Identify which cell holds the provided text, then report its [X, Y] central coordinate. 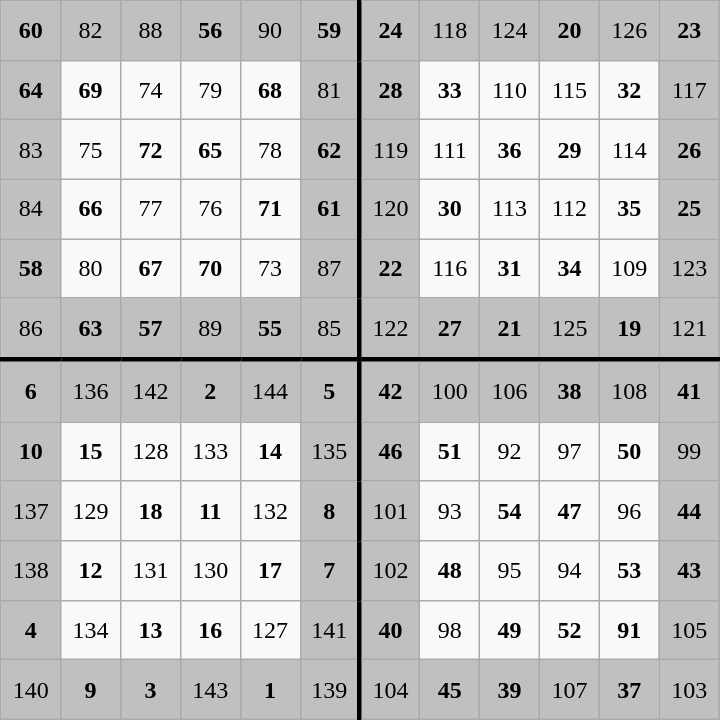
75 [91, 150]
94 [569, 570]
136 [91, 391]
113 [510, 208]
111 [450, 150]
59 [330, 30]
46 [390, 452]
134 [91, 630]
78 [270, 150]
79 [210, 90]
128 [150, 452]
50 [629, 452]
105 [689, 630]
92 [510, 452]
66 [91, 208]
35 [629, 208]
58 [31, 268]
144 [270, 391]
107 [569, 690]
109 [629, 268]
103 [689, 690]
120 [390, 208]
98 [450, 630]
140 [31, 690]
24 [390, 30]
22 [390, 268]
52 [569, 630]
33 [450, 90]
130 [210, 570]
85 [330, 329]
21 [510, 329]
15 [91, 452]
44 [689, 510]
13 [150, 630]
104 [390, 690]
6 [31, 391]
87 [330, 268]
40 [390, 630]
10 [31, 452]
70 [210, 268]
3 [150, 690]
4 [31, 630]
96 [629, 510]
93 [450, 510]
90 [270, 30]
102 [390, 570]
20 [569, 30]
99 [689, 452]
48 [450, 570]
5 [330, 391]
65 [210, 150]
108 [629, 391]
14 [270, 452]
25 [689, 208]
74 [150, 90]
17 [270, 570]
72 [150, 150]
129 [91, 510]
19 [629, 329]
67 [150, 268]
32 [629, 90]
9 [91, 690]
114 [629, 150]
125 [569, 329]
77 [150, 208]
82 [91, 30]
95 [510, 570]
57 [150, 329]
126 [629, 30]
118 [450, 30]
84 [31, 208]
42 [390, 391]
38 [569, 391]
80 [91, 268]
34 [569, 268]
100 [450, 391]
131 [150, 570]
121 [689, 329]
60 [31, 30]
112 [569, 208]
1 [270, 690]
122 [390, 329]
49 [510, 630]
76 [210, 208]
12 [91, 570]
124 [510, 30]
41 [689, 391]
132 [270, 510]
110 [510, 90]
30 [450, 208]
39 [510, 690]
101 [390, 510]
56 [210, 30]
28 [390, 90]
137 [31, 510]
89 [210, 329]
73 [270, 268]
81 [330, 90]
97 [569, 452]
37 [629, 690]
116 [450, 268]
91 [629, 630]
43 [689, 570]
83 [31, 150]
143 [210, 690]
86 [31, 329]
8 [330, 510]
55 [270, 329]
106 [510, 391]
69 [91, 90]
63 [91, 329]
47 [569, 510]
2 [210, 391]
7 [330, 570]
11 [210, 510]
117 [689, 90]
62 [330, 150]
53 [629, 570]
127 [270, 630]
18 [150, 510]
45 [450, 690]
123 [689, 268]
16 [210, 630]
31 [510, 268]
61 [330, 208]
138 [31, 570]
36 [510, 150]
88 [150, 30]
133 [210, 452]
23 [689, 30]
115 [569, 90]
51 [450, 452]
27 [450, 329]
64 [31, 90]
71 [270, 208]
141 [330, 630]
139 [330, 690]
142 [150, 391]
135 [330, 452]
29 [569, 150]
119 [390, 150]
26 [689, 150]
54 [510, 510]
68 [270, 90]
